Scan for the cell matching the given text and deliver its [x, y] coordinate at center. 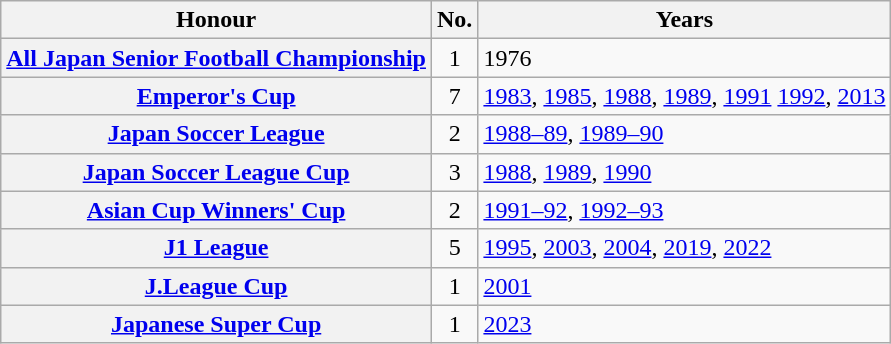
1988, 1989, 1990 [684, 172]
1976 [684, 58]
J.League Cup [216, 286]
Honour [216, 20]
Japan Soccer League Cup [216, 172]
1983, 1985, 1988, 1989, 1991 1992, 2013 [684, 96]
2001 [684, 286]
5 [454, 248]
All Japan Senior Football Championship [216, 58]
3 [454, 172]
Japan Soccer League [216, 134]
Japanese Super Cup [216, 324]
Years [684, 20]
No. [454, 20]
Emperor's Cup [216, 96]
1988–89, 1989–90 [684, 134]
J1 League [216, 248]
1991–92, 1992–93 [684, 210]
7 [454, 96]
Asian Cup Winners' Cup [216, 210]
1995, 2003, 2004, 2019, 2022 [684, 248]
2023 [684, 324]
